Return [X, Y] of the center of cell containing provided text 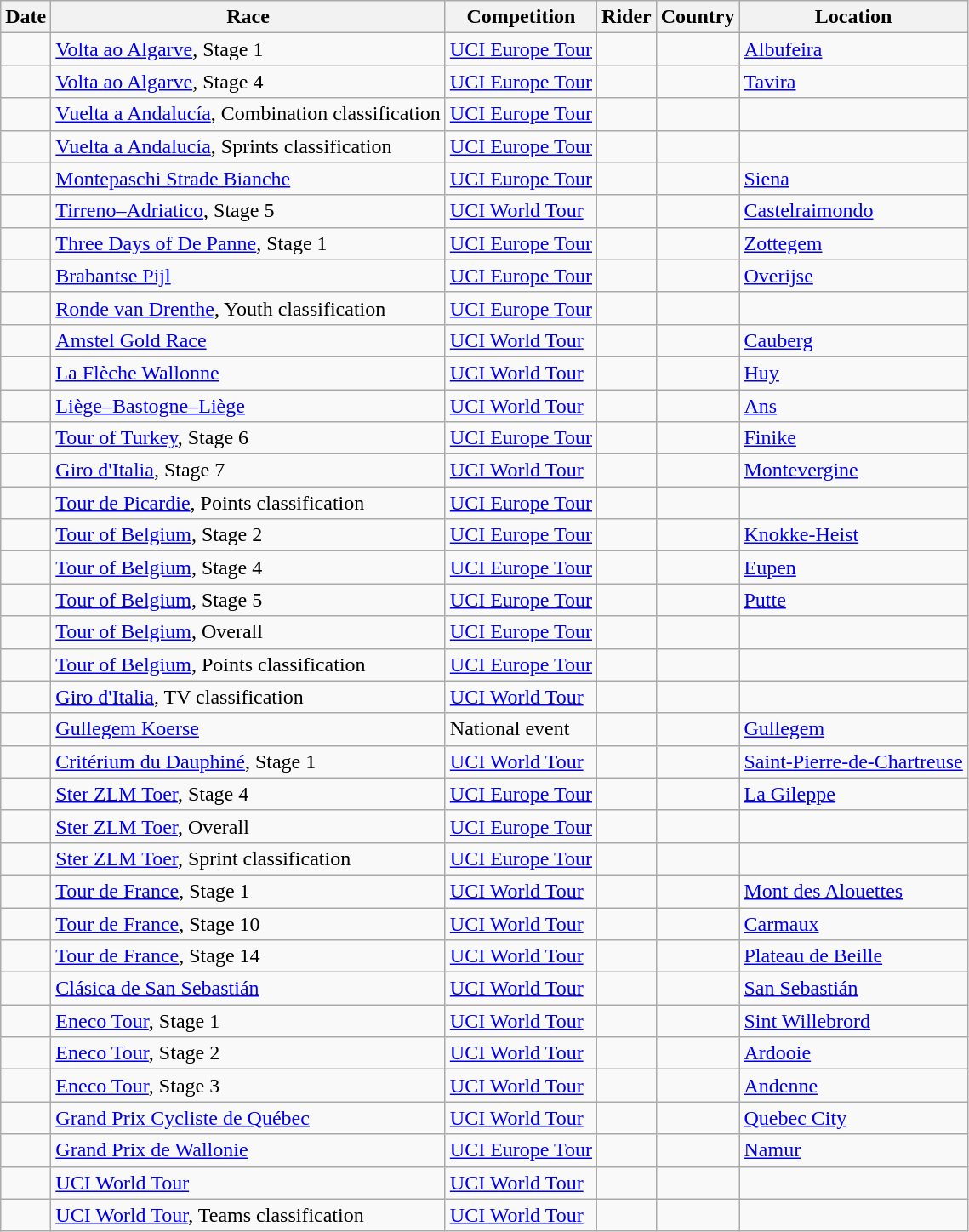
Montevergine [853, 471]
Critérium du Dauphiné, Stage 1 [248, 761]
Quebec City [853, 1118]
Tour de France, Stage 10 [248, 923]
Tour de France, Stage 1 [248, 891]
Tour of Belgium, Stage 2 [248, 535]
Putte [853, 600]
Date [26, 17]
Tirreno–Adriatico, Stage 5 [248, 211]
Namur [853, 1150]
Race [248, 17]
Ardooie [853, 1053]
Volta ao Algarve, Stage 4 [248, 82]
Tour de France, Stage 14 [248, 956]
Albufeira [853, 49]
Eneco Tour, Stage 3 [248, 1086]
Zottegem [853, 243]
Rider [627, 17]
Competition [521, 17]
San Sebastián [853, 989]
Giro d'Italia, Stage 7 [248, 471]
Vuelta a Andalucía, Sprints classification [248, 146]
Finike [853, 438]
Eupen [853, 568]
Mont des Alouettes [853, 891]
National event [521, 729]
Liège–Bastogne–Liège [248, 406]
Tour of Belgium, Stage 5 [248, 600]
Cauberg [853, 340]
Siena [853, 179]
Vuelta a Andalucía, Combination classification [248, 114]
La Flèche Wallonne [248, 373]
Sint Willebrord [853, 1021]
Ronde van Drenthe, Youth classification [248, 308]
Andenne [853, 1086]
Eneco Tour, Stage 2 [248, 1053]
Location [853, 17]
La Gileppe [853, 794]
Amstel Gold Race [248, 340]
Brabantse Pijl [248, 276]
Clásica de San Sebastián [248, 989]
Tour of Belgium, Overall [248, 632]
Ster ZLM Toer, Overall [248, 826]
Plateau de Beille [853, 956]
Saint-Pierre-de-Chartreuse [853, 761]
Tour of Belgium, Stage 4 [248, 568]
Grand Prix de Wallonie [248, 1150]
Tour de Picardie, Points classification [248, 503]
Giro d'Italia, TV classification [248, 697]
Tavira [853, 82]
Ans [853, 406]
Gullegem [853, 729]
Montepaschi Strade Bianche [248, 179]
Tour of Belgium, Points classification [248, 664]
Grand Prix Cycliste de Québec [248, 1118]
Volta ao Algarve, Stage 1 [248, 49]
Knokke-Heist [853, 535]
Eneco Tour, Stage 1 [248, 1021]
Three Days of De Panne, Stage 1 [248, 243]
Huy [853, 373]
Carmaux [853, 923]
Ster ZLM Toer, Sprint classification [248, 858]
Castelraimondo [853, 211]
Gullegem Koerse [248, 729]
Country [698, 17]
Ster ZLM Toer, Stage 4 [248, 794]
Tour of Turkey, Stage 6 [248, 438]
Overijse [853, 276]
UCI World Tour, Teams classification [248, 1215]
